For the text-containing cell, return its midpoint in (X, Y) coordinate format. 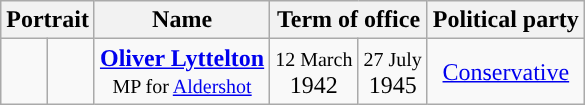
Conservative (506, 72)
12 March1942 (314, 72)
27 July1945 (392, 72)
Term of office (349, 20)
Name (182, 20)
Oliver LytteltonMP for Aldershot (182, 72)
Portrait (48, 20)
Political party (506, 20)
